Search for the cell housing the specified text and yield its [X, Y] center coordinate. 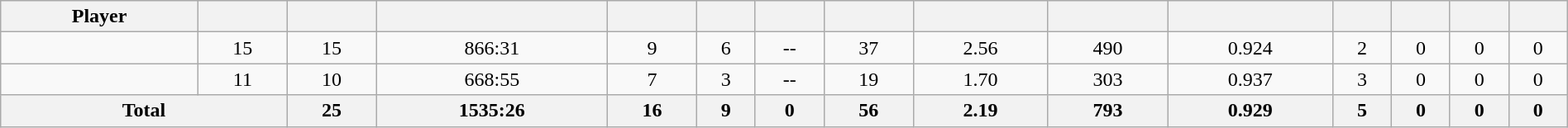
7 [653, 79]
490 [1108, 48]
2.19 [981, 111]
56 [868, 111]
Player [99, 17]
2.56 [981, 48]
0.937 [1250, 79]
0.924 [1250, 48]
6 [726, 48]
37 [868, 48]
Total [144, 111]
1.70 [981, 79]
793 [1108, 111]
19 [868, 79]
5 [1363, 111]
16 [653, 111]
2 [1363, 48]
668:55 [492, 79]
866:31 [492, 48]
0.929 [1250, 111]
303 [1108, 79]
25 [332, 111]
10 [332, 79]
1535:26 [492, 111]
11 [242, 79]
